Identify which cell holds the provided text, then report its (x, y) central coordinate. 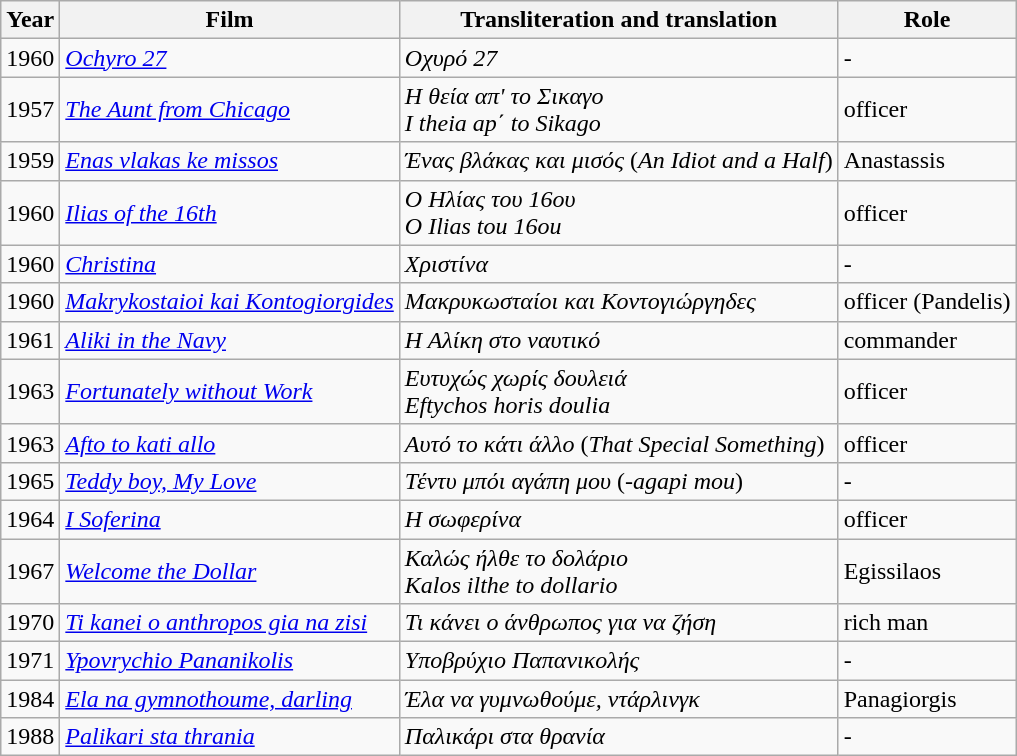
Egissilaos (927, 570)
Η σωφερίνα (618, 519)
1971 (30, 661)
Καλώς ήλθε το δολάριοKalos ilthe to dollario (618, 570)
1970 (30, 623)
Μακρυκωσταίοι και Κοντογιώργηδες (618, 302)
Panagiorgis (927, 699)
1957 (30, 110)
Η Αλίκη στο ναυτικό (618, 340)
Ypovrychio Pananikolis (230, 661)
1967 (30, 570)
Τι κάνει ο άνθρωπος για να ζήση (618, 623)
The Aunt from Chicago (230, 110)
Teddy boy, My Love (230, 481)
Παλικάρι στα θρανία (618, 737)
Christina (230, 264)
1984 (30, 699)
I Soferina (230, 519)
Ευτυχώς χωρίς δουλειάEftychos horis doulia (618, 392)
Aliki in the Navy (230, 340)
Χριστίνα (618, 264)
1961 (30, 340)
Fortunately without Work (230, 392)
Τέντυ μπόι αγάπη μου (-agapi mou) (618, 481)
rich man (927, 623)
Υποβρύχιο Παπανικολής (618, 661)
commander (927, 340)
1959 (30, 161)
Ti kanei o anthropos gia na zisi (230, 623)
Role (927, 20)
1988 (30, 737)
Ela na gymnothoume, darling (230, 699)
1965 (30, 481)
Anastassis (927, 161)
Η θεία απ' το ΣικαγοI theia ap΄ to Sikago (618, 110)
Afto to kati allo (230, 443)
officer (Pandelis) (927, 302)
Ο Ηλίας του 16ουO Ilias tou 16ou (618, 212)
Ilias of the 16th (230, 212)
Αυτό το κάτι άλλο (That Special Something) (618, 443)
Welcome the Dollar (230, 570)
Ochyro 27 (230, 58)
Οχυρό 27 (618, 58)
Palikari sta thrania (230, 737)
Film (230, 20)
1964 (30, 519)
Έλα να γυμνωθούμε, ντάρλινγκ (618, 699)
Year (30, 20)
Transliteration and translation (618, 20)
Makrykostaioi kai Kontogiorgides (230, 302)
Enas vlakas ke missos (230, 161)
Ένας βλάκας και μισός (An Idiot and a Half) (618, 161)
